Return the (x, y) coordinate for the center point of the cell that contains the specified text.  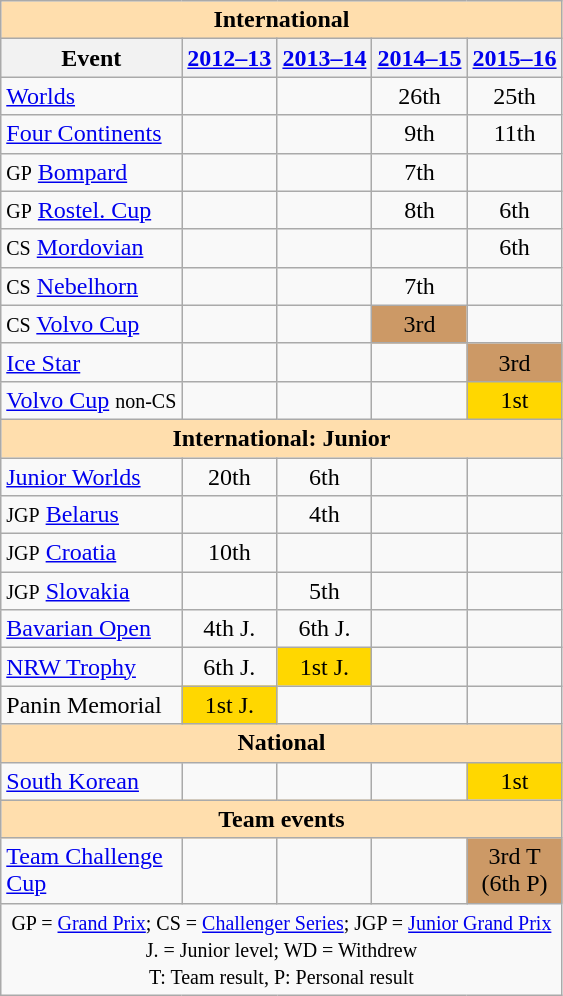
8th (420, 210)
Bavarian Open (92, 629)
JGP Slovakia (92, 591)
Junior Worlds (92, 477)
Volvo Cup non-CS (92, 400)
Team events (282, 819)
Event (92, 58)
South Korean (92, 781)
11th (514, 134)
2014–15 (420, 58)
25th (514, 96)
4th (324, 515)
Panin Memorial (92, 705)
JGP Croatia (92, 553)
GP = Grand Prix; CS = Challenger Series; JGP = Junior Grand Prix J. = Junior level; WD = Withdrew T: Team result, P: Personal result (282, 949)
2012–13 (230, 58)
5th (324, 591)
CS Mordovian (92, 248)
CS Nebelhorn (92, 286)
International: Junior (282, 438)
9th (420, 134)
10th (230, 553)
CS Volvo Cup (92, 324)
JGP Belarus (92, 515)
National (282, 743)
3rd T (6th P) (514, 870)
20th (230, 477)
2015–16 (514, 58)
Four Continents (92, 134)
26th (420, 96)
2013–14 (324, 58)
Worlds (92, 96)
Ice Star (92, 362)
International (282, 20)
GP Rostel. Cup (92, 210)
GP Bompard (92, 172)
Team ChallengeCup (92, 870)
NRW Trophy (92, 667)
4th J. (230, 629)
